Determine the (X, Y) coordinate at the center of the cell enclosing the given text.  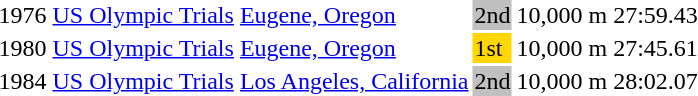
1st (492, 48)
Los Angeles, California (354, 81)
